Identify which cell holds the provided text, then report its [x, y] central coordinate. 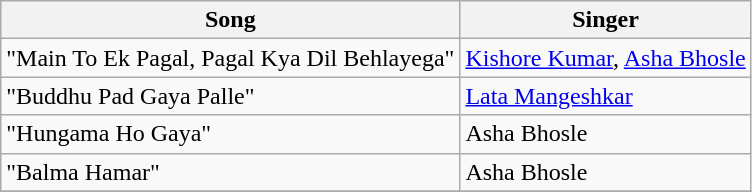
"Hungama Ho Gaya" [230, 134]
"Buddhu Pad Gaya Palle" [230, 96]
Kishore Kumar, Asha Bhosle [606, 58]
Singer [606, 20]
"Main To Ek Pagal, Pagal Kya Dil Behlayega" [230, 58]
Song [230, 20]
"Balma Hamar" [230, 172]
Lata Mangeshkar [606, 96]
